From the cell containing the given text, extract its center point as [x, y] coordinate. 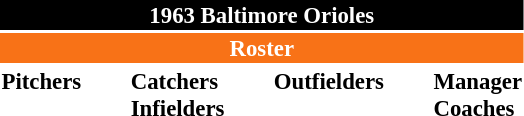
1963 Baltimore Orioles [262, 15]
Roster [262, 48]
